Extract the (X, Y) coordinate from the center of the cell holding the provided text.  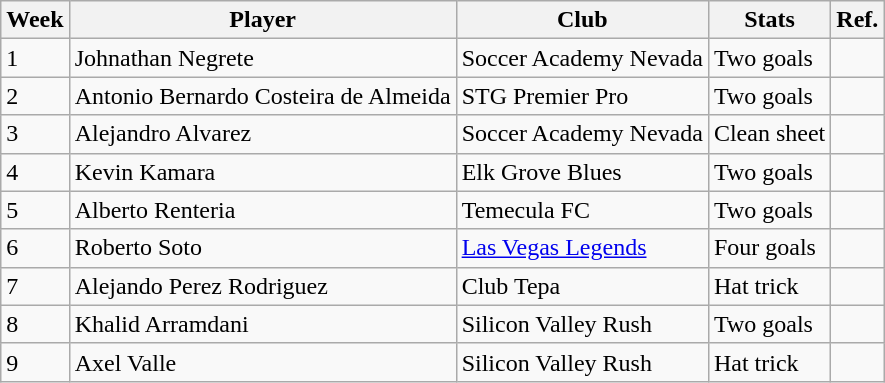
STG Premier Pro (582, 96)
Johnathan Negrete (262, 58)
9 (35, 362)
Clean sheet (769, 134)
Club Tepa (582, 286)
Kevin Kamara (262, 172)
Alejando Perez Rodriguez (262, 286)
2 (35, 96)
1 (35, 58)
Antonio Bernardo Costeira de Almeida (262, 96)
Week (35, 20)
5 (35, 210)
Alberto Renteria (262, 210)
3 (35, 134)
Roberto Soto (262, 248)
Axel Valle (262, 362)
Elk Grove Blues (582, 172)
Temecula FC (582, 210)
4 (35, 172)
Alejandro Alvarez (262, 134)
Club (582, 20)
Khalid Arramdani (262, 324)
Ref. (858, 20)
Las Vegas Legends (582, 248)
Stats (769, 20)
Player (262, 20)
Four goals (769, 248)
6 (35, 248)
7 (35, 286)
8 (35, 324)
